Provide the [x, y] coordinate of the cell's center where the given text is located.  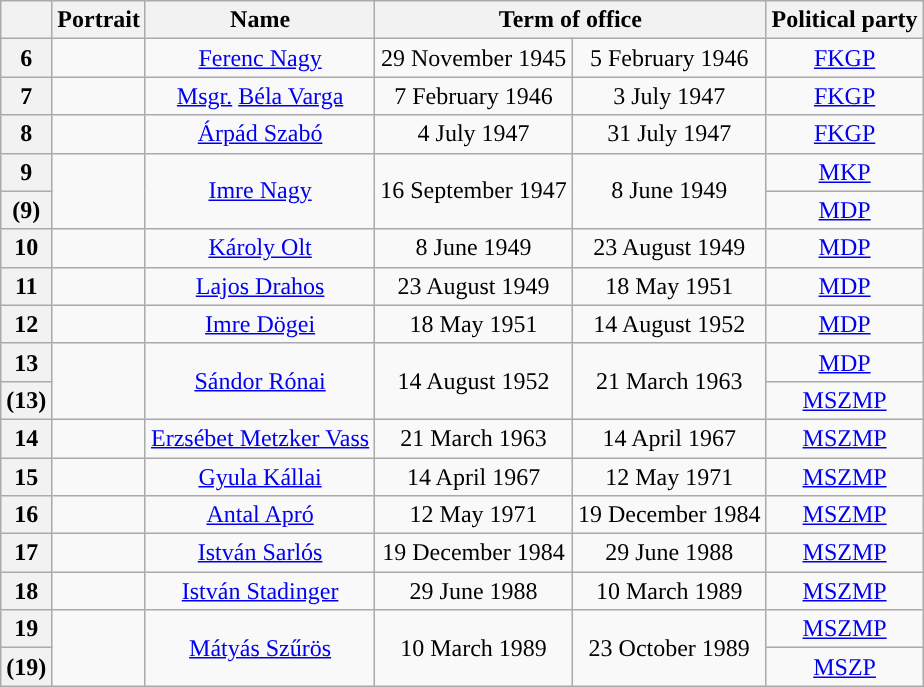
15 [26, 477]
13 [26, 362]
31 July 1947 [669, 134]
Political party [844, 20]
7 February 1946 [474, 96]
(13) [26, 400]
Antal Apró [260, 515]
12 [26, 324]
18 [26, 591]
Term of office [570, 20]
István Sarlós [260, 553]
Sándor Rónai [260, 381]
10 [26, 248]
6 [26, 58]
Msgr. Béla Varga [260, 96]
Portrait [99, 20]
8 [26, 134]
Mátyás Szűrös [260, 648]
23 October 1989 [669, 648]
(9) [26, 210]
MKP [844, 172]
István Stadinger [260, 591]
MSZP [844, 667]
9 [26, 172]
19 [26, 629]
Árpád Szabó [260, 134]
16 [26, 515]
11 [26, 286]
Ferenc Nagy [260, 58]
16 September 1947 [474, 191]
Lajos Drahos [260, 286]
17 [26, 553]
Károly Olt [260, 248]
Erzsébet Metzker Vass [260, 438]
4 July 1947 [474, 134]
29 November 1945 [474, 58]
Imre Dögei [260, 324]
5 February 1946 [669, 58]
7 [26, 96]
3 July 1947 [669, 96]
Imre Nagy [260, 191]
Gyula Kállai [260, 477]
(19) [26, 667]
Name [260, 20]
14 [26, 438]
